Capture the cell that displays the provided text and extract its (x, y) central coordinate. 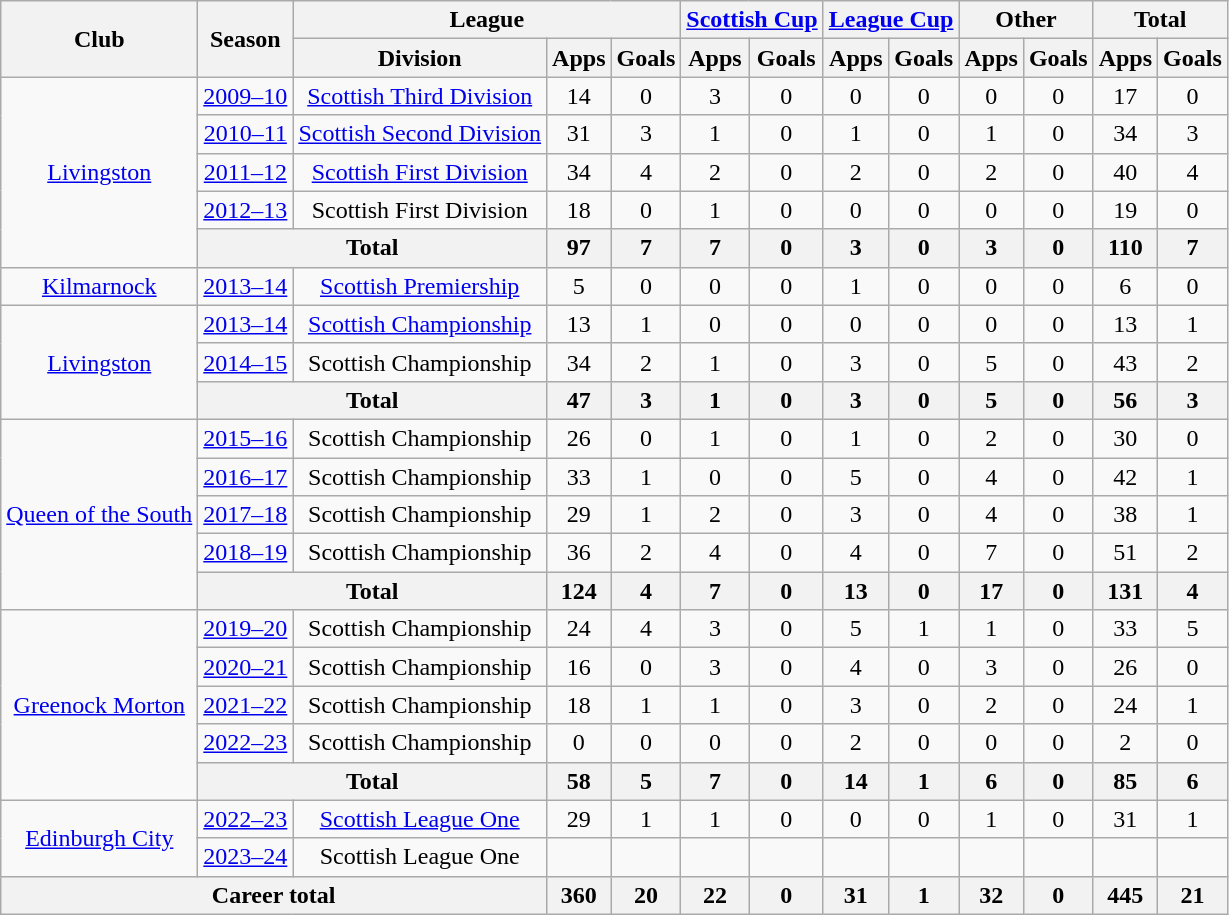
2021–22 (246, 705)
21 (1193, 895)
131 (1125, 591)
Division (420, 58)
2018–19 (246, 553)
85 (1125, 781)
Other (1026, 20)
Edinburgh City (100, 838)
2011–12 (246, 172)
Kilmarnock (100, 286)
124 (579, 591)
16 (579, 667)
2020–21 (246, 667)
110 (1125, 248)
43 (1125, 362)
Scottish Premiership (420, 286)
30 (1125, 438)
2016–17 (246, 477)
56 (1125, 400)
58 (579, 781)
Greenock Morton (100, 705)
2010–11 (246, 134)
Scottish Second Division (420, 134)
2017–18 (246, 515)
32 (991, 895)
League (487, 20)
22 (715, 895)
19 (1125, 210)
360 (579, 895)
20 (646, 895)
97 (579, 248)
2023–24 (246, 857)
Scottish Third Division (420, 96)
2014–15 (246, 362)
2015–16 (246, 438)
Queen of the South (100, 514)
Season (246, 39)
Scottish Cup (752, 20)
36 (579, 553)
2009–10 (246, 96)
445 (1125, 895)
2019–20 (246, 629)
League Cup (891, 20)
Club (100, 39)
42 (1125, 477)
51 (1125, 553)
2012–13 (246, 210)
38 (1125, 515)
40 (1125, 172)
Career total (274, 895)
47 (579, 400)
